Extract the [x, y] coordinate from the center of the cell holding the provided text.  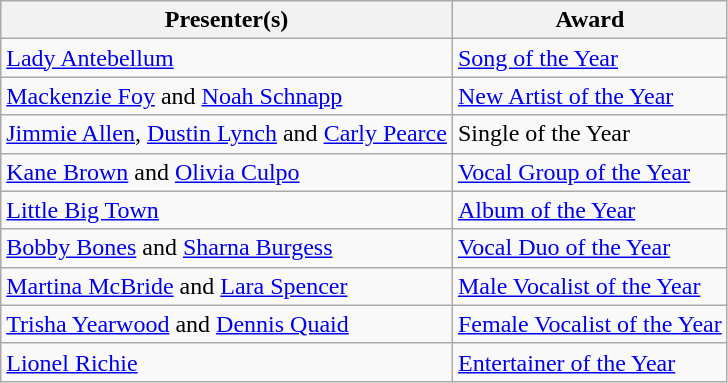
Female Vocalist of the Year [590, 324]
Vocal Group of the Year [590, 172]
Male Vocalist of the Year [590, 286]
Trisha Yearwood and Dennis Quaid [227, 324]
Entertainer of the Year [590, 362]
Vocal Duo of the Year [590, 248]
Album of the Year [590, 210]
Song of the Year [590, 58]
Lionel Richie [227, 362]
Presenter(s) [227, 20]
Mackenzie Foy and Noah Schnapp [227, 96]
Kane Brown and Olivia Culpo [227, 172]
New Artist of the Year [590, 96]
Jimmie Allen, Dustin Lynch and Carly Pearce [227, 134]
Martina McBride and Lara Spencer [227, 286]
Award [590, 20]
Single of the Year [590, 134]
Lady Antebellum [227, 58]
Bobby Bones and Sharna Burgess [227, 248]
Little Big Town [227, 210]
